Pinpoint the cell where the given text exists, returning its [X, Y] midpoint coordinate. 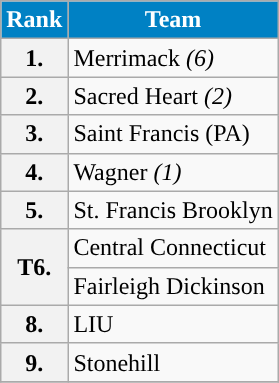
3. [34, 134]
4. [34, 172]
Team [173, 20]
Central Connecticut [173, 248]
Stonehill [173, 362]
5. [34, 210]
Wagner (1) [173, 172]
Fairleigh Dickinson [173, 286]
LIU [173, 324]
St. Francis Brooklyn [173, 210]
2. [34, 96]
9. [34, 362]
Saint Francis (PA) [173, 134]
T6. [34, 267]
Merrimack (6) [173, 58]
Sacred Heart (2) [173, 96]
1. [34, 58]
Rank [34, 20]
8. [34, 324]
